Detect which cell encompasses the target text, then output its [x, y] center coordinate. 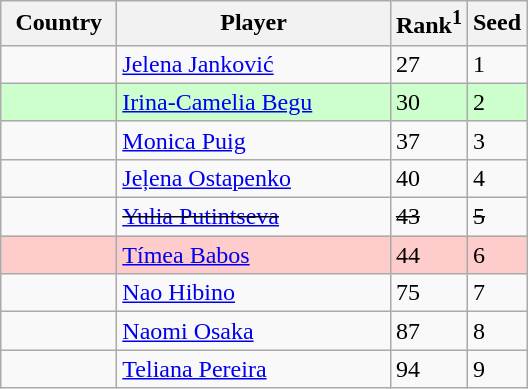
94 [428, 369]
87 [428, 331]
Jeļena Ostapenko [254, 178]
27 [428, 64]
9 [496, 369]
7 [496, 293]
Nao Hibino [254, 293]
Irina-Camelia Begu [254, 102]
37 [428, 140]
Teliana Pereira [254, 369]
Seed [496, 24]
Yulia Putintseva [254, 217]
5 [496, 217]
6 [496, 255]
40 [428, 178]
Country [59, 24]
Player [254, 24]
4 [496, 178]
Monica Puig [254, 140]
Rank1 [428, 24]
Naomi Osaka [254, 331]
1 [496, 64]
Jelena Janković [254, 64]
43 [428, 217]
Tímea Babos [254, 255]
44 [428, 255]
75 [428, 293]
8 [496, 331]
3 [496, 140]
2 [496, 102]
30 [428, 102]
